Return the (X, Y) coordinate for the center point of the cell that contains the specified text.  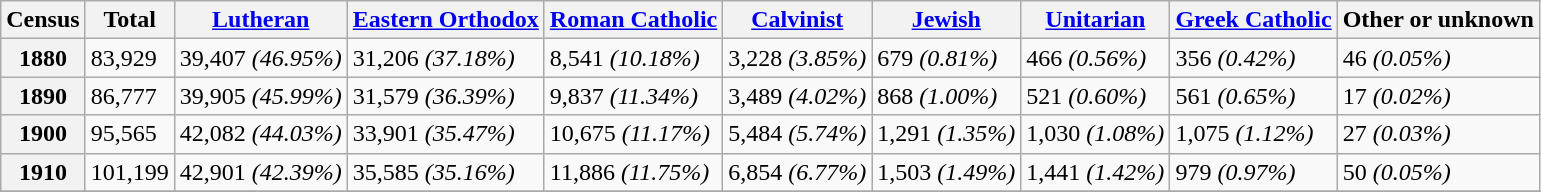
39,905 (45.99%) (260, 96)
1,291 (1.35%) (946, 134)
521 (0.60%) (1096, 96)
27 (0.03%) (1438, 134)
8,541 (10.18%) (633, 58)
1,030 (1.08%) (1096, 134)
10,675 (11.17%) (633, 134)
31,206 (37.18%) (446, 58)
46 (0.05%) (1438, 58)
83,929 (130, 58)
42,901 (42.39%) (260, 172)
50 (0.05%) (1438, 172)
31,579 (36.39%) (446, 96)
Unitarian (1096, 20)
Other or unknown (1438, 20)
1,503 (1.49%) (946, 172)
561 (0.65%) (1254, 96)
6,854 (6.77%) (798, 172)
1880 (43, 58)
17 (0.02%) (1438, 96)
33,901 (35.47%) (446, 134)
466 (0.56%) (1096, 58)
3,228 (3.85%) (798, 58)
42,082 (44.03%) (260, 134)
Jewish (946, 20)
39,407 (46.95%) (260, 58)
5,484 (5.74%) (798, 134)
679 (0.81%) (946, 58)
356 (0.42%) (1254, 58)
Calvinist (798, 20)
1,441 (1.42%) (1096, 172)
Lutheran (260, 20)
1900 (43, 134)
101,199 (130, 172)
979 (0.97%) (1254, 172)
86,777 (130, 96)
95,565 (130, 134)
868 (1.00%) (946, 96)
Greek Catholic (1254, 20)
1890 (43, 96)
Census (43, 20)
1910 (43, 172)
9,837 (11.34%) (633, 96)
11,886 (11.75%) (633, 172)
Eastern Orthodox (446, 20)
1,075 (1.12%) (1254, 134)
Total (130, 20)
35,585 (35.16%) (446, 172)
Roman Catholic (633, 20)
3,489 (4.02%) (798, 96)
